Extract the (X, Y) coordinate from the center of the cell holding the provided text.  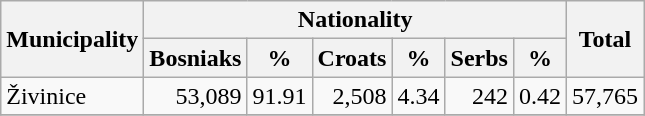
91.91 (280, 96)
Serbs (479, 58)
0.42 (540, 96)
Croats (352, 58)
53,089 (196, 96)
Municipality (72, 39)
4.34 (418, 96)
57,765 (606, 96)
242 (479, 96)
Total (606, 39)
Bosniaks (196, 58)
2,508 (352, 96)
Živinice (72, 96)
Nationality (356, 20)
